Output the [x, y] coordinate of the center of the cell containing the given text.  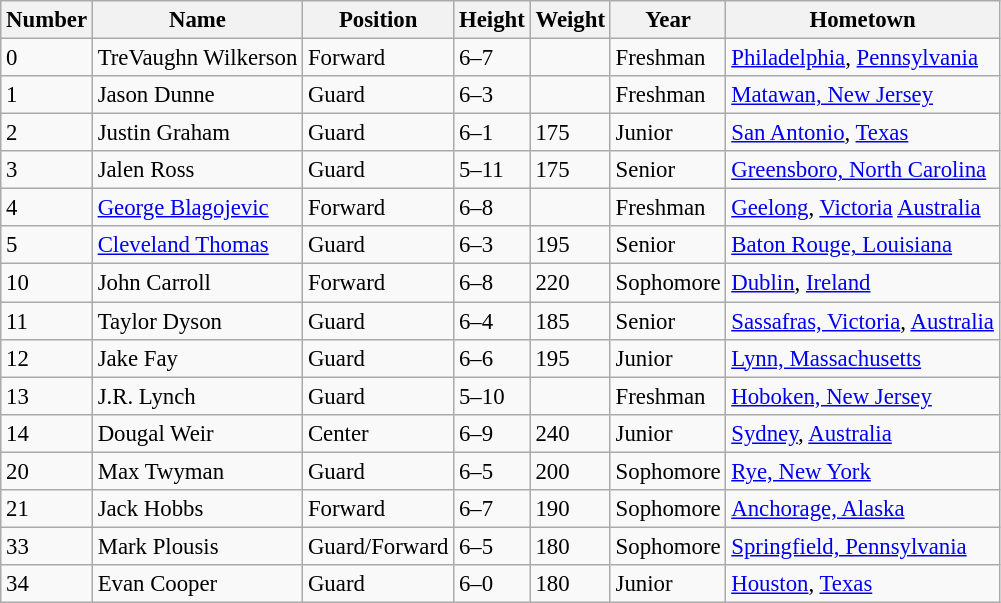
6–6 [492, 358]
2 [47, 133]
6–4 [492, 321]
Sydney, Australia [862, 433]
5–10 [492, 396]
Name [197, 20]
Greensboro, North Carolina [862, 170]
Evan Cooper [197, 584]
Position [378, 20]
Springfield, Pennsylvania [862, 546]
12 [47, 358]
34 [47, 584]
11 [47, 321]
John Carroll [197, 283]
1 [47, 95]
TreVaughn Wilkerson [197, 58]
10 [47, 283]
6–0 [492, 584]
George Blagojevic [197, 208]
San Antonio, Texas [862, 133]
Dublin, Ireland [862, 283]
Height [492, 20]
Cleveland Thomas [197, 245]
220 [570, 283]
185 [570, 321]
4 [47, 208]
Guard/Forward [378, 546]
Matawan, New Jersey [862, 95]
Dougal Weir [197, 433]
33 [47, 546]
Anchorage, Alaska [862, 509]
Rye, New York [862, 471]
5–11 [492, 170]
Taylor Dyson [197, 321]
6–9 [492, 433]
Lynn, Massachusetts [862, 358]
Jalen Ross [197, 170]
3 [47, 170]
200 [570, 471]
190 [570, 509]
6–1 [492, 133]
21 [47, 509]
20 [47, 471]
240 [570, 433]
Philadelphia, Pennsylvania [862, 58]
J.R. Lynch [197, 396]
Hoboken, New Jersey [862, 396]
Sassafras, Victoria, Australia [862, 321]
Justin Graham [197, 133]
Hometown [862, 20]
Jack Hobbs [197, 509]
Center [378, 433]
5 [47, 245]
0 [47, 58]
Max Twyman [197, 471]
Jason Dunne [197, 95]
Jake Fay [197, 358]
Geelong, Victoria Australia [862, 208]
Weight [570, 20]
13 [47, 396]
Number [47, 20]
Houston, Texas [862, 584]
14 [47, 433]
Year [668, 20]
Baton Rouge, Louisiana [862, 245]
Mark Plousis [197, 546]
